Extract the [X, Y] coordinate from the center of the cell holding the provided text.  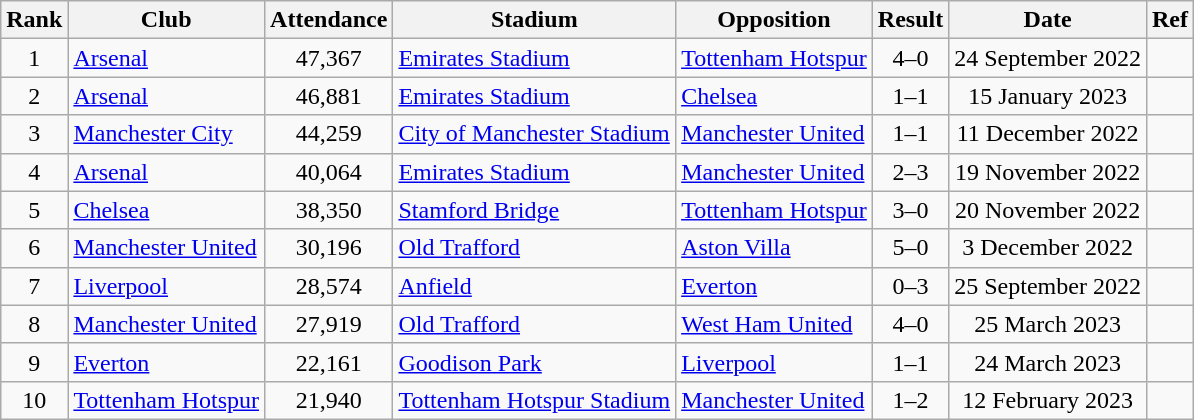
7 [34, 286]
12 February 2023 [1048, 400]
Goodison Park [534, 362]
10 [34, 400]
15 January 2023 [1048, 96]
City of Manchester Stadium [534, 134]
Stadium [534, 20]
Result [910, 20]
44,259 [329, 134]
Aston Villa [774, 248]
27,919 [329, 324]
25 September 2022 [1048, 286]
2 [34, 96]
11 December 2022 [1048, 134]
5–0 [910, 248]
Anfield [534, 286]
21,940 [329, 400]
3 [34, 134]
24 September 2022 [1048, 58]
0–3 [910, 286]
38,350 [329, 210]
20 November 2022 [1048, 210]
Attendance [329, 20]
40,064 [329, 172]
Opposition [774, 20]
6 [34, 248]
1–2 [910, 400]
22,161 [329, 362]
Rank [34, 20]
47,367 [329, 58]
2–3 [910, 172]
3–0 [910, 210]
24 March 2023 [1048, 362]
9 [34, 362]
5 [34, 210]
Club [166, 20]
19 November 2022 [1048, 172]
46,881 [329, 96]
1 [34, 58]
West Ham United [774, 324]
Manchester City [166, 134]
3 December 2022 [1048, 248]
Stamford Bridge [534, 210]
Ref [1170, 20]
30,196 [329, 248]
28,574 [329, 286]
Date [1048, 20]
8 [34, 324]
Tottenham Hotspur Stadium [534, 400]
4 [34, 172]
25 March 2023 [1048, 324]
